Determine the [x, y] coordinate at the center of the cell enclosing the given text.  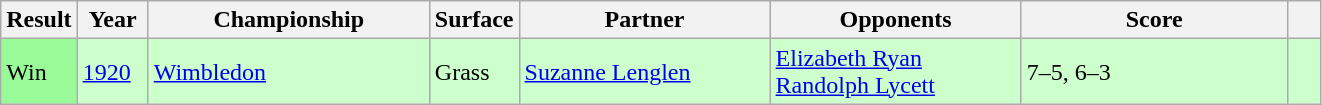
Wimbledon [288, 72]
Score [1154, 20]
Partner [644, 20]
Opponents [896, 20]
Championship [288, 20]
Surface [474, 20]
Elizabeth Ryan Randolph Lycett [896, 72]
Win [39, 72]
1920 [112, 72]
7–5, 6–3 [1154, 72]
Grass [474, 72]
Result [39, 20]
Suzanne Lenglen [644, 72]
Year [112, 20]
